Extract the (X, Y) coordinate from the center of the cell holding the provided text.  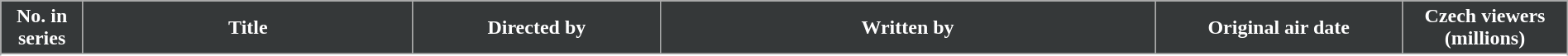
Written by (907, 28)
Czech viewers(millions) (1485, 28)
Original air date (1279, 28)
Directed by (536, 28)
Title (248, 28)
No. inseries (42, 28)
